Detect which cell encompasses the target text, then output its (X, Y) center coordinate. 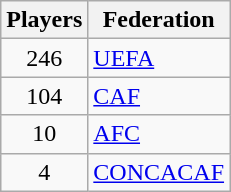
4 (44, 172)
Players (44, 20)
Federation (159, 20)
AFC (159, 134)
UEFA (159, 58)
246 (44, 58)
CAF (159, 96)
10 (44, 134)
CONCACAF (159, 172)
104 (44, 96)
